Identify which cell holds the provided text, then report its (x, y) central coordinate. 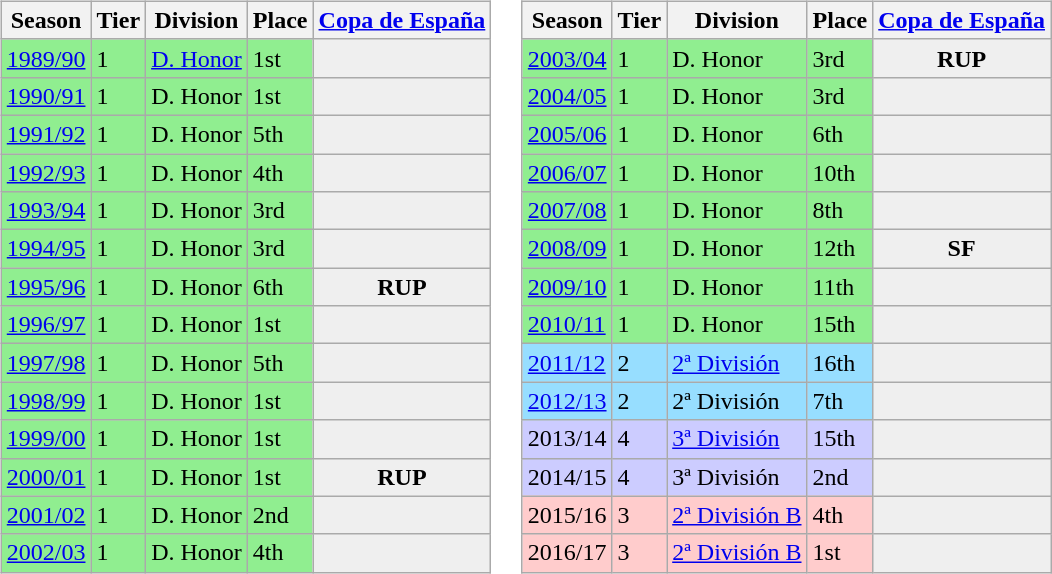
SF (962, 249)
2001/02 (46, 515)
7th (840, 401)
2007/08 (567, 211)
2012/13 (567, 401)
1992/93 (46, 173)
2003/04 (567, 58)
1993/94 (46, 211)
2008/09 (567, 249)
2016/17 (567, 553)
1994/95 (46, 249)
1997/98 (46, 363)
1999/00 (46, 439)
2013/14 (567, 439)
1989/90 (46, 58)
12th (840, 249)
2005/06 (567, 134)
1996/97 (46, 325)
1998/99 (46, 401)
1991/92 (46, 134)
2014/15 (567, 477)
1990/91 (46, 96)
2000/01 (46, 477)
10th (840, 173)
11th (840, 287)
2002/03 (46, 553)
8th (840, 211)
2004/05 (567, 96)
1995/96 (46, 287)
2010/11 (567, 325)
2011/12 (567, 363)
2009/10 (567, 287)
2006/07 (567, 173)
2015/16 (567, 515)
16th (840, 363)
